Determine the (x, y) coordinate at the center of the cell enclosing the given text.  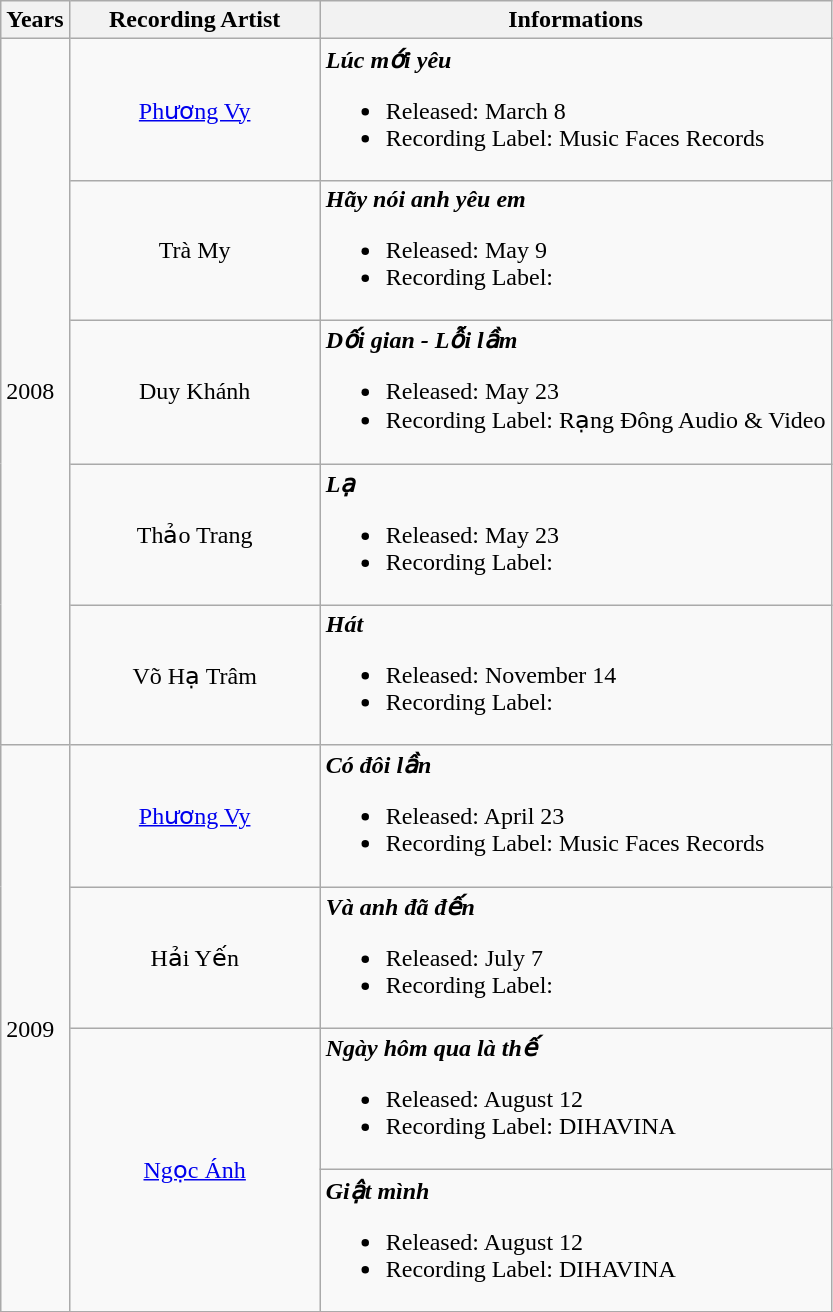
Lúc mới yêuReleased: March 8Recording Label: Music Faces Records (576, 110)
Years (35, 20)
HátReleased: November 14Recording Label: (576, 675)
Duy Khánh (194, 392)
Hải Yến (194, 958)
Thảo Trang (194, 535)
Trà My (194, 250)
LạReleased: May 23Recording Label: (576, 535)
Võ Hạ Trâm (194, 675)
Informations (576, 20)
2009 (35, 1028)
2008 (35, 392)
Hãy nói anh yêu emReleased: May 9Recording Label: (576, 250)
Dối gian - Lỗi lầmReleased: May 23Recording Label: Rạng Đông Audio & Video (576, 392)
Và anh đã đếnReleased: July 7Recording Label: (576, 958)
Ngày hôm qua là thếReleased: August 12Recording Label: DIHAVINA (576, 1099)
Có đôi lầnReleased: April 23Recording Label: Music Faces Records (576, 816)
Recording Artist (194, 20)
Giật mìnhReleased: August 12Recording Label: DIHAVINA (576, 1241)
Ngọc Ánh (194, 1170)
